Output the [x, y] coordinate of the center of the cell containing the given text.  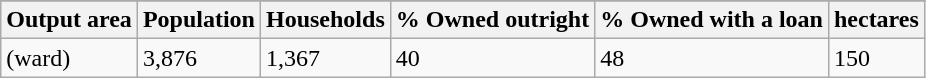
150 [876, 58]
Population [198, 20]
Households [325, 20]
(ward) [70, 58]
hectares [876, 20]
% Owned with a loan [712, 20]
48 [712, 58]
Output area [70, 20]
3,876 [198, 58]
1,367 [325, 58]
% Owned outright [492, 20]
40 [492, 58]
